From the cell containing the given text, extract its center point as (x, y) coordinate. 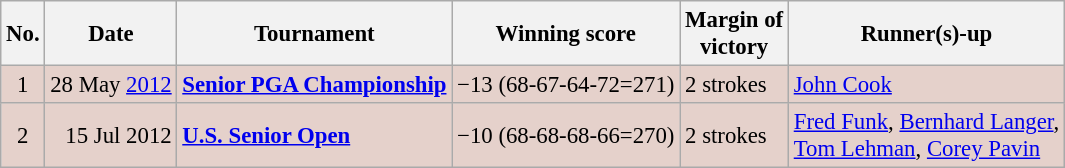
Runner(s)-up (926, 34)
Senior PGA Championship (314, 85)
Tournament (314, 34)
−13 (68-67-64-72=271) (566, 85)
Winning score (566, 34)
Date (111, 34)
Fred Funk, Bernhard Langer, Tom Lehman, Corey Pavin (926, 136)
2 (23, 136)
−10 (68-68-68-66=270) (566, 136)
15 Jul 2012 (111, 136)
U.S. Senior Open (314, 136)
1 (23, 85)
John Cook (926, 85)
28 May 2012 (111, 85)
No. (23, 34)
Margin ofvictory (734, 34)
